Identify which cell holds the provided text, then report its [x, y] central coordinate. 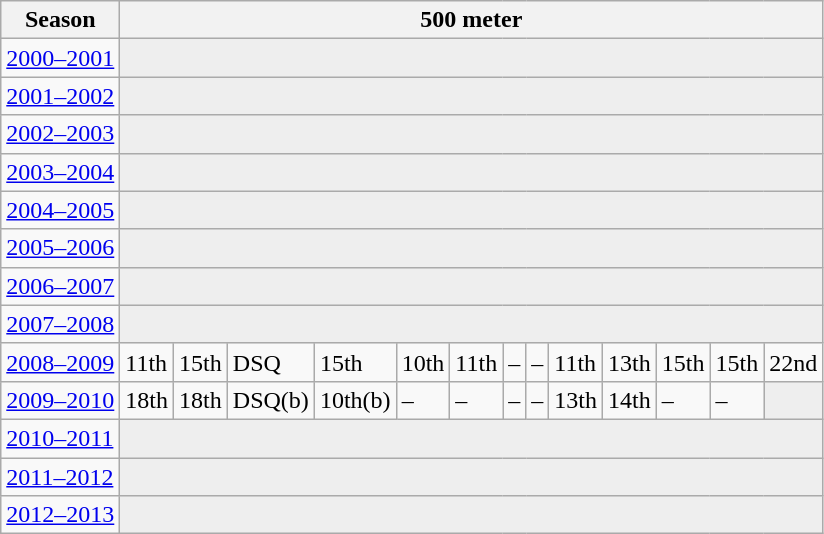
2009–2010 [60, 400]
500 meter [472, 20]
2001–2002 [60, 96]
2008–2009 [60, 362]
DSQ(b) [270, 400]
2010–2011 [60, 438]
2004–2005 [60, 210]
2002–2003 [60, 134]
22nd [794, 362]
DSQ [270, 362]
2012–2013 [60, 515]
2006–2007 [60, 286]
2000–2001 [60, 58]
2007–2008 [60, 324]
Season [60, 20]
10th [423, 362]
2003–2004 [60, 172]
2011–2012 [60, 477]
14th [630, 400]
10th(b) [355, 400]
2005–2006 [60, 248]
